Provide the [x, y] coordinate of the cell's center where the given text is located.  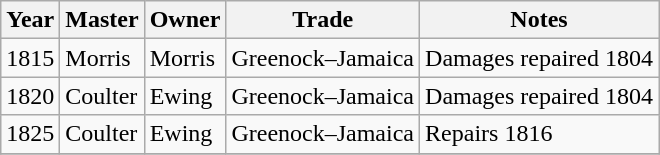
Year [30, 20]
1820 [30, 96]
1815 [30, 58]
1825 [30, 134]
Repairs 1816 [540, 134]
Notes [540, 20]
Master [102, 20]
Owner [185, 20]
Trade [323, 20]
